Determine the (X, Y) coordinate at the center of the cell enclosing the given text.  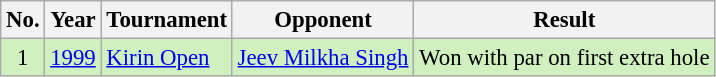
1999 (73, 58)
Tournament (166, 20)
No. (23, 20)
Result (564, 20)
Won with par on first extra hole (564, 58)
Jeev Milkha Singh (322, 58)
1 (23, 58)
Kirin Open (166, 58)
Opponent (322, 20)
Year (73, 20)
